Search for the cell housing the specified text and yield its [x, y] center coordinate. 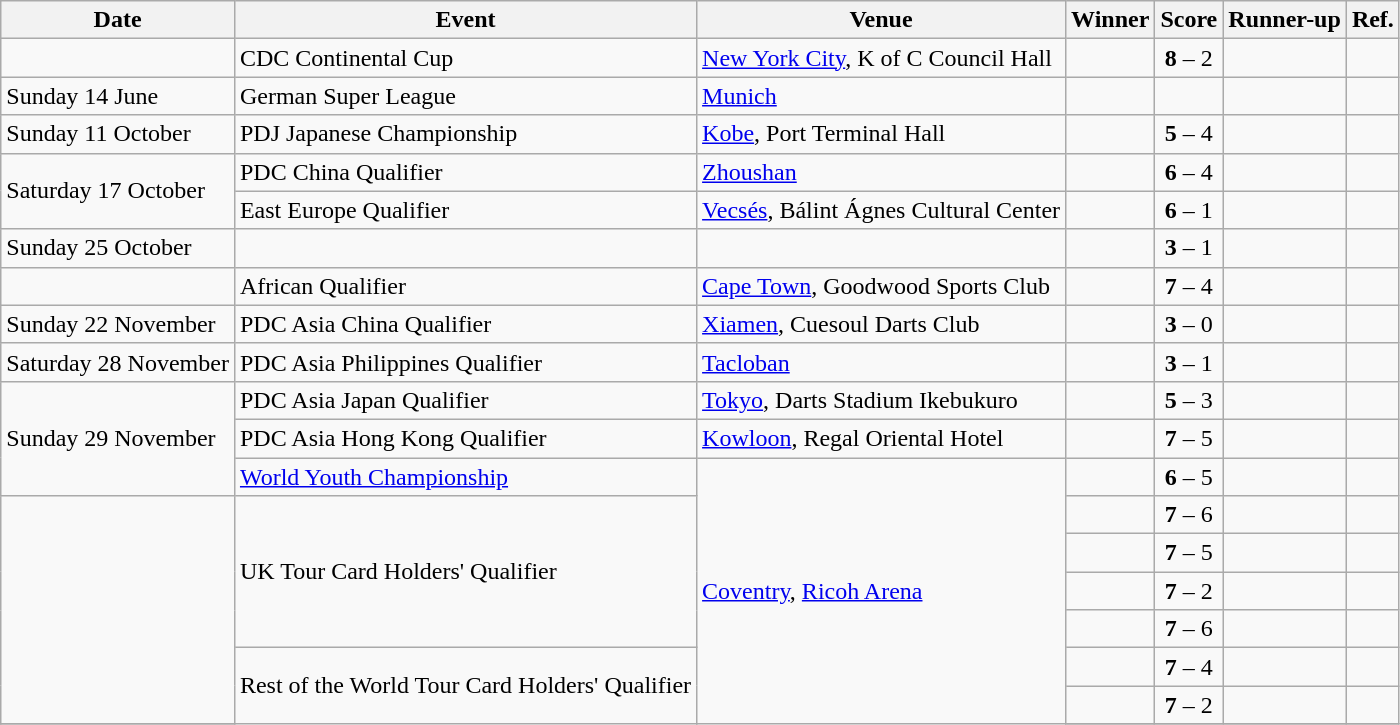
Kowloon, Regal Oriental Hotel [882, 438]
East Europe Qualifier [465, 210]
Coventry, Ricoh Arena [882, 591]
Tacloban [882, 362]
PDC Asia Japan Qualifier [465, 400]
3 – 0 [1189, 324]
Score [1189, 20]
Event [465, 20]
German Super League [465, 96]
Sunday 25 October [118, 248]
6 – 4 [1189, 172]
Rest of the World Tour Card Holders' Qualifier [465, 686]
5 – 4 [1189, 134]
Munich [882, 96]
African Qualifier [465, 286]
6 – 1 [1189, 210]
Saturday 28 November [118, 362]
PDJ Japanese Championship [465, 134]
Vecsés, Bálint Ágnes Cultural Center [882, 210]
Kobe, Port Terminal Hall [882, 134]
Cape Town, Goodwood Sports Club [882, 286]
PDC Asia Hong Kong Qualifier [465, 438]
New York City, K of C Council Hall [882, 58]
PDC Asia Philippines Qualifier [465, 362]
Sunday 29 November [118, 438]
8 – 2 [1189, 58]
Saturday 17 October [118, 191]
Xiamen, Cuesoul Darts Club [882, 324]
PDC Asia China Qualifier [465, 324]
Sunday 14 June [118, 96]
Runner-up [1285, 20]
World Youth Championship [465, 477]
Date [118, 20]
UK Tour Card Holders' Qualifier [465, 572]
PDC China Qualifier [465, 172]
6 – 5 [1189, 477]
5 – 3 [1189, 400]
Winner [1110, 20]
Sunday 11 October [118, 134]
Zhoushan [882, 172]
Ref. [1372, 20]
Venue [882, 20]
Tokyo, Darts Stadium Ikebukuro [882, 400]
CDC Continental Cup [465, 58]
Sunday 22 November [118, 324]
